Return the [x, y] coordinate for the center point of the cell that contains the specified text.  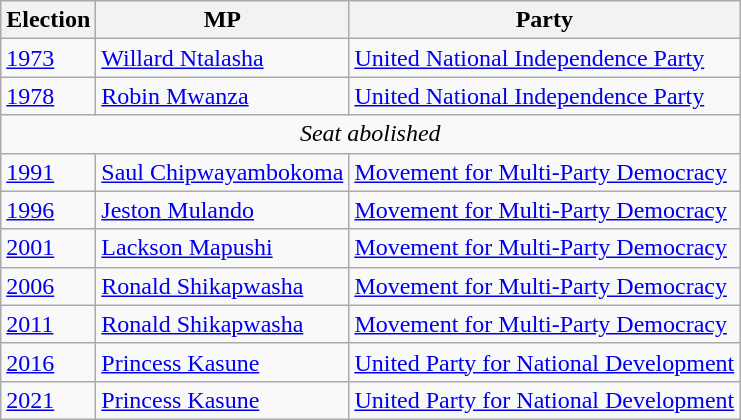
1996 [48, 210]
2016 [48, 362]
1973 [48, 58]
1991 [48, 172]
2001 [48, 248]
Jeston Mulando [222, 210]
Election [48, 20]
Willard Ntalasha [222, 58]
Robin Mwanza [222, 96]
2021 [48, 400]
MP [222, 20]
2011 [48, 324]
Lackson Mapushi [222, 248]
2006 [48, 286]
1978 [48, 96]
Saul Chipwayambokoma [222, 172]
Party [544, 20]
Seat abolished [370, 134]
